Return the (x, y) coordinate for the center point of the cell that contains the specified text.  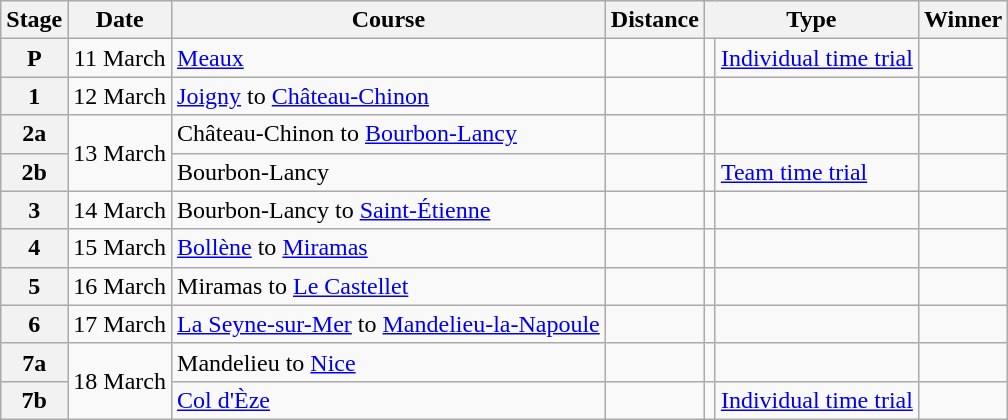
4 (34, 248)
Date (120, 20)
3 (34, 210)
5 (34, 286)
P (34, 58)
11 March (120, 58)
13 March (120, 153)
14 March (120, 210)
7b (34, 400)
2a (34, 134)
Col d'Èze (389, 400)
Joigny to Château-Chinon (389, 96)
La Seyne-sur-Mer to Mandelieu-la-Napoule (389, 324)
Meaux (389, 58)
18 March (120, 381)
Course (389, 20)
Stage (34, 20)
17 March (120, 324)
2b (34, 172)
16 March (120, 286)
Château-Chinon to Bourbon-Lancy (389, 134)
12 March (120, 96)
6 (34, 324)
Bourbon-Lancy (389, 172)
Mandelieu to Nice (389, 362)
Team time trial (816, 172)
Distance (654, 20)
7a (34, 362)
15 March (120, 248)
Bourbon-Lancy to Saint-Étienne (389, 210)
Type (811, 20)
Miramas to Le Castellet (389, 286)
Bollène to Miramas (389, 248)
1 (34, 96)
Winner (962, 20)
